Provide the (x, y) coordinate of the cell's center where the given text is located.  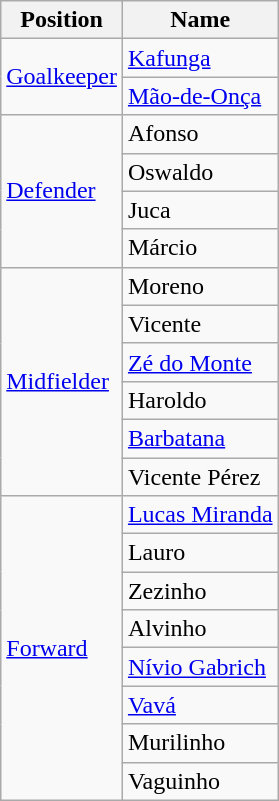
Afonso (200, 134)
Kafunga (200, 58)
Vavá (200, 705)
Goalkeeper (62, 77)
Zezinho (200, 591)
Oswaldo (200, 172)
Midfielder (62, 381)
Alvinho (200, 629)
Nívio Gabrich (200, 667)
Haroldo (200, 400)
Murilinho (200, 743)
Juca (200, 210)
Name (200, 20)
Forward (62, 648)
Moreno (200, 286)
Vaguinho (200, 781)
Vicente Pérez (200, 477)
Position (62, 20)
Barbatana (200, 438)
Lauro (200, 553)
Lucas Miranda (200, 515)
Vicente (200, 324)
Defender (62, 191)
Zé do Monte (200, 362)
Márcio (200, 248)
Mão-de-Onça (200, 96)
